Return the [x, y] coordinate for the center point of the cell that contains the specified text.  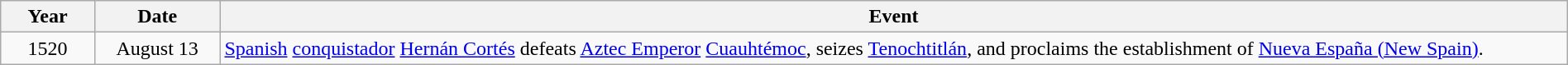
Year [48, 17]
August 13 [157, 48]
1520 [48, 48]
Date [157, 17]
Event [893, 17]
